Provide the (x, y) coordinate of the cell's center where the given text is located.  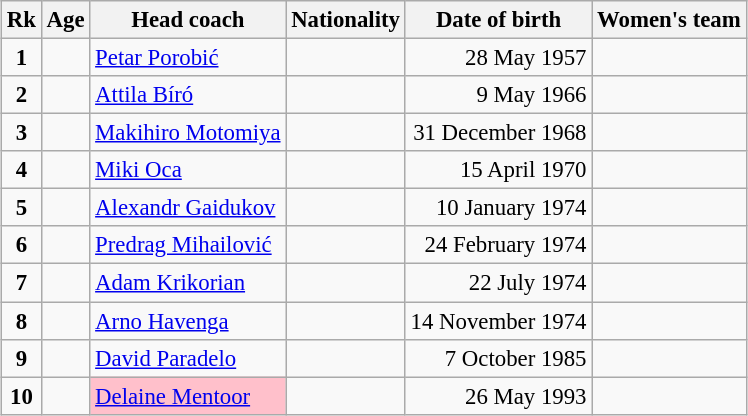
24 February 1974 (498, 245)
5 (22, 208)
Women's team (669, 20)
28 May 1957 (498, 58)
Rk (22, 20)
7 (22, 283)
22 July 1974 (498, 283)
Age (66, 20)
2 (22, 95)
26 May 1993 (498, 396)
10 January 1974 (498, 208)
Attila Bíró (188, 95)
Petar Porobić (188, 58)
Delaine Mentoor (188, 396)
31 December 1968 (498, 133)
Head coach (188, 20)
14 November 1974 (498, 321)
Arno Havenga (188, 321)
9 (22, 358)
10 (22, 396)
Nationality (346, 20)
8 (22, 321)
Makihiro Motomiya (188, 133)
Miki Oca (188, 170)
1 (22, 58)
3 (22, 133)
9 May 1966 (498, 95)
David Paradelo (188, 358)
4 (22, 170)
Predrag Mihailović (188, 245)
Adam Krikorian (188, 283)
7 October 1985 (498, 358)
Alexandr Gaidukov (188, 208)
6 (22, 245)
Date of birth (498, 20)
15 April 1970 (498, 170)
